Capture the cell that displays the provided text and extract its (X, Y) central coordinate. 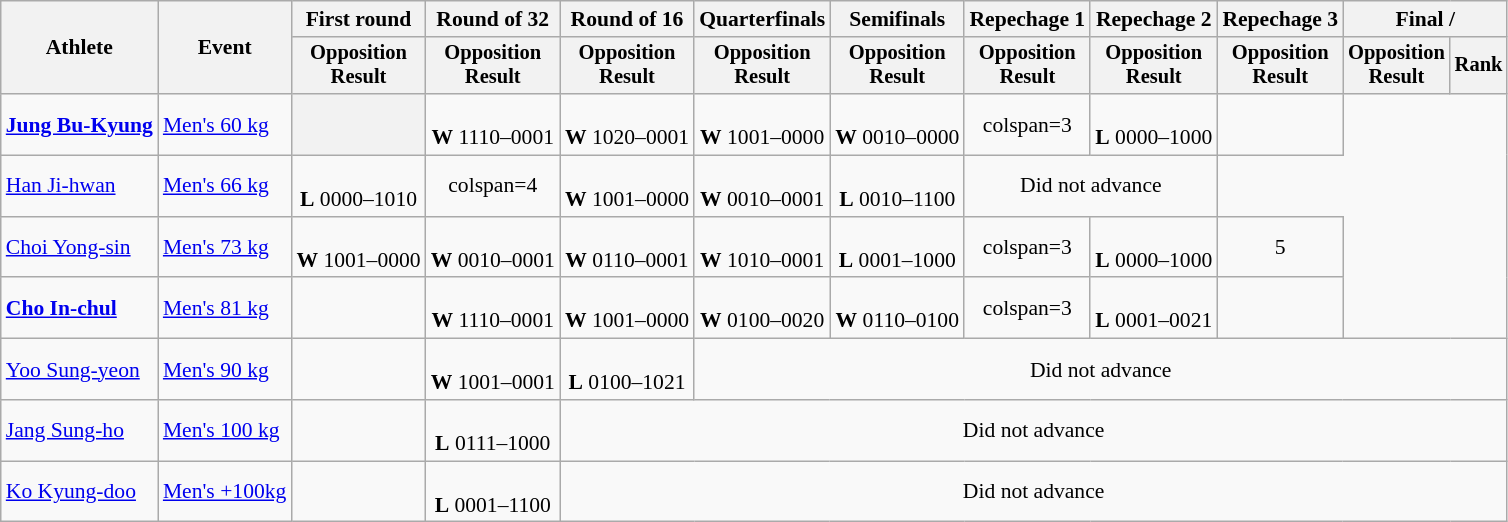
Choi Yong-sin (80, 248)
Repechage 1 (1027, 19)
W 0110–0100 (897, 308)
L 0100–1021 (627, 370)
Repechage 2 (1154, 19)
5 (1280, 248)
L 0001–0021 (1154, 308)
W 0010–0000 (897, 124)
Men's 81 kg (225, 308)
Men's 66 kg (225, 186)
Rank (1479, 66)
L 0001–1000 (897, 248)
W 0100–0020 (762, 308)
L 0111–1000 (493, 430)
Event (225, 48)
Final / (1425, 19)
Quarterfinals (762, 19)
Athlete (80, 48)
Yoo Sung-yeon (80, 370)
Men's 90 kg (225, 370)
Repechage 3 (1280, 19)
Cho In-chul (80, 308)
Han Ji-hwan (80, 186)
L 0000–1010 (358, 186)
Men's 100 kg (225, 430)
Men's 60 kg (225, 124)
First round (358, 19)
W 1001–0001 (493, 370)
colspan=4 (493, 186)
Jang Sung-ho (80, 430)
Semifinals (897, 19)
Jung Bu-Kyung (80, 124)
Round of 32 (493, 19)
L 0010–1100 (897, 186)
Ko Kyung-doo (80, 492)
L 0001–1100 (493, 492)
W 1020–0001 (627, 124)
Round of 16 (627, 19)
Men's +100kg (225, 492)
W 1010–0001 (762, 248)
Men's 73 kg (225, 248)
W 0110–0001 (627, 248)
